Scan for the cell matching the given text and deliver its [X, Y] coordinate at center. 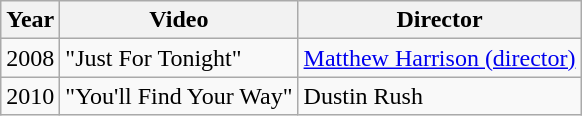
Video [179, 20]
2008 [30, 58]
Matthew Harrison (director) [440, 58]
Year [30, 20]
2010 [30, 96]
Dustin Rush [440, 96]
"You'll Find Your Way" [179, 96]
Director [440, 20]
"Just For Tonight" [179, 58]
